From the cell containing the given text, extract its center point as [X, Y] coordinate. 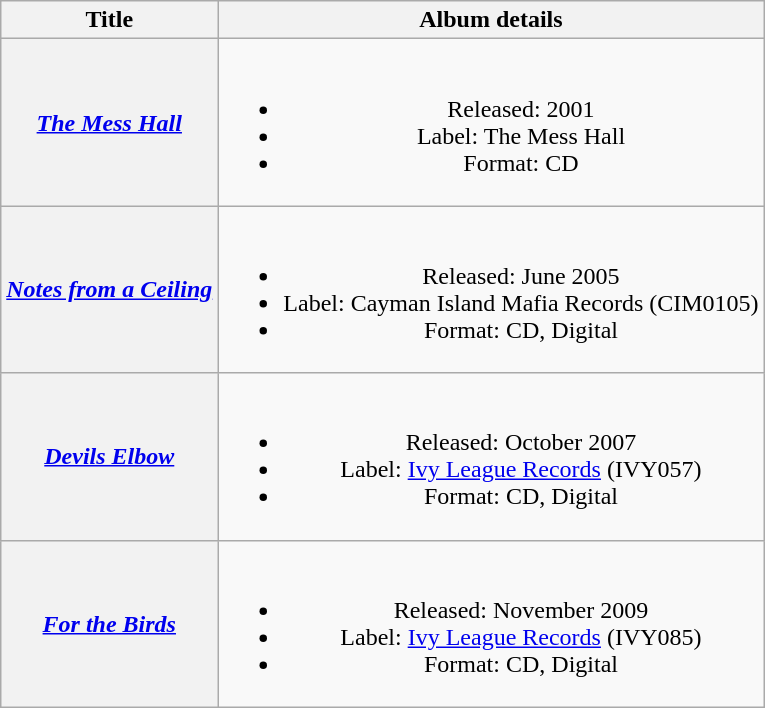
Released: November 2009Label: Ivy League Records (IVY085)Format: CD, Digital [491, 624]
Notes from a Ceiling [110, 290]
Devils Elbow [110, 456]
The Mess Hall [110, 122]
Album details [491, 20]
Released: June 2005Label: Cayman Island Mafia Records (CIM0105)Format: CD, Digital [491, 290]
For the Birds [110, 624]
Title [110, 20]
Released: October 2007Label: Ivy League Records (IVY057)Format: CD, Digital [491, 456]
Released: 2001Label: The Mess HallFormat: CD [491, 122]
